Detect which cell encompasses the target text, then output its (x, y) center coordinate. 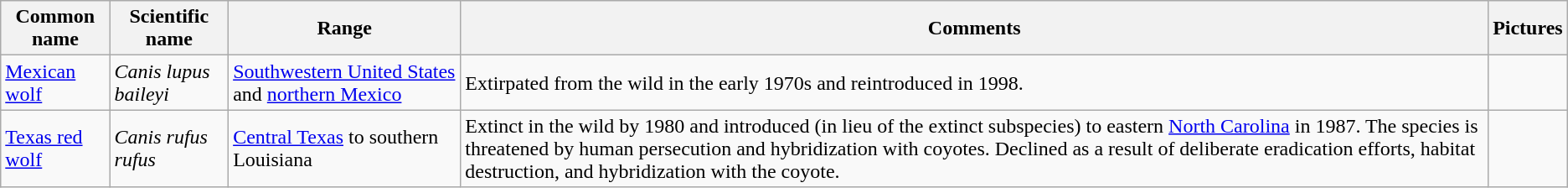
Scientific name (169, 29)
Canis rufus rufus (169, 149)
Canis lupus baileyi (169, 82)
Common name (55, 29)
Extirpated from the wild in the early 1970s and reintroduced in 1998. (975, 82)
Comments (975, 29)
Pictures (1528, 29)
Central Texas to southern Louisiana (345, 149)
Southwestern United States and northern Mexico (345, 82)
Range (345, 29)
Mexican wolf (55, 82)
Texas red wolf (55, 149)
